Identify which cell holds the provided text, then report its [x, y] central coordinate. 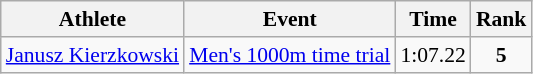
Janusz Kierzkowski [92, 55]
Event [290, 19]
Rank [502, 19]
Men's 1000m time trial [290, 55]
5 [502, 55]
Athlete [92, 19]
Time [432, 19]
1:07.22 [432, 55]
